Search for the cell housing the specified text and yield its [x, y] center coordinate. 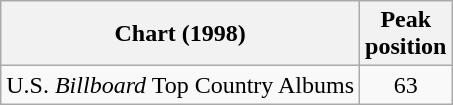
Chart (1998) [180, 34]
U.S. Billboard Top Country Albums [180, 85]
63 [406, 85]
Peakposition [406, 34]
